Provide the (X, Y) coordinate of the cell's center where the given text is located.  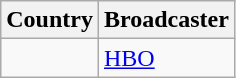
Broadcaster (166, 20)
HBO (166, 58)
Country (50, 20)
